Provide the (x, y) coordinate of the cell's center where the given text is located.  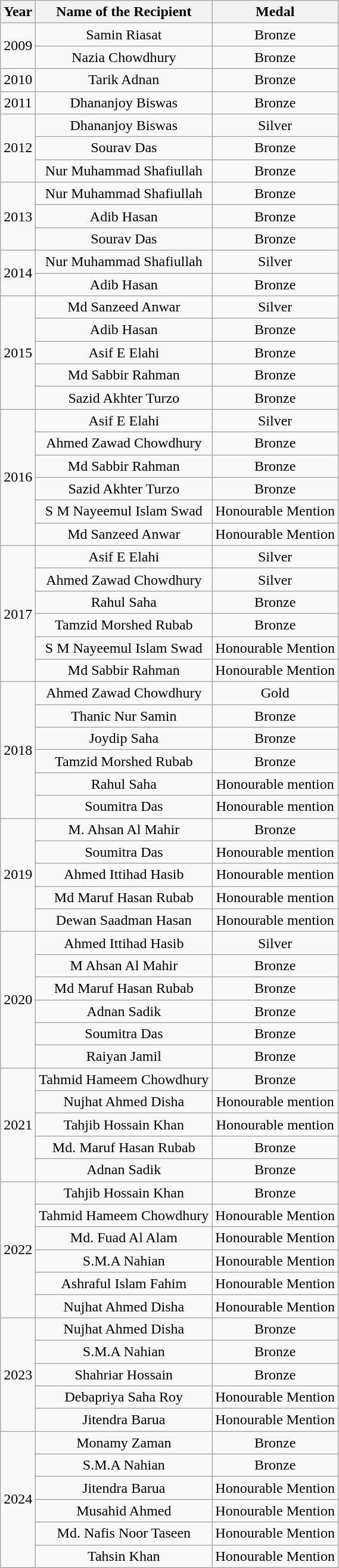
2013 (18, 216)
M Ahsan Al Mahir (124, 965)
2014 (18, 273)
2016 (18, 477)
Musahid Ahmed (124, 1511)
2020 (18, 999)
Year (18, 12)
2017 (18, 613)
Debapriya Saha Roy (124, 1397)
2009 (18, 46)
2012 (18, 148)
2010 (18, 80)
Joydip Saha (124, 739)
2023 (18, 1374)
Tarik Adnan (124, 80)
2022 (18, 1249)
Md. Maruf Hasan Rubab (124, 1147)
Gold (275, 693)
2011 (18, 103)
2019 (18, 875)
Dewan Saadman Hasan (124, 920)
Shahriar Hossain (124, 1374)
Md. Nafis Noor Taseen (124, 1533)
2021 (18, 1125)
Thanic Nur Samin (124, 716)
Tahsin Khan (124, 1556)
M. Ahsan Al Mahir (124, 829)
Name of the Recipient (124, 12)
Ashraful Islam Fahim (124, 1283)
Raiyan Jamil (124, 1057)
Medal (275, 12)
2015 (18, 353)
Nazia Chowdhury (124, 57)
2018 (18, 750)
Samin Riasat (124, 35)
2024 (18, 1499)
Md. Fuad Al Alam (124, 1238)
Monamy Zaman (124, 1443)
